Detect which cell encompasses the target text, then output its [x, y] center coordinate. 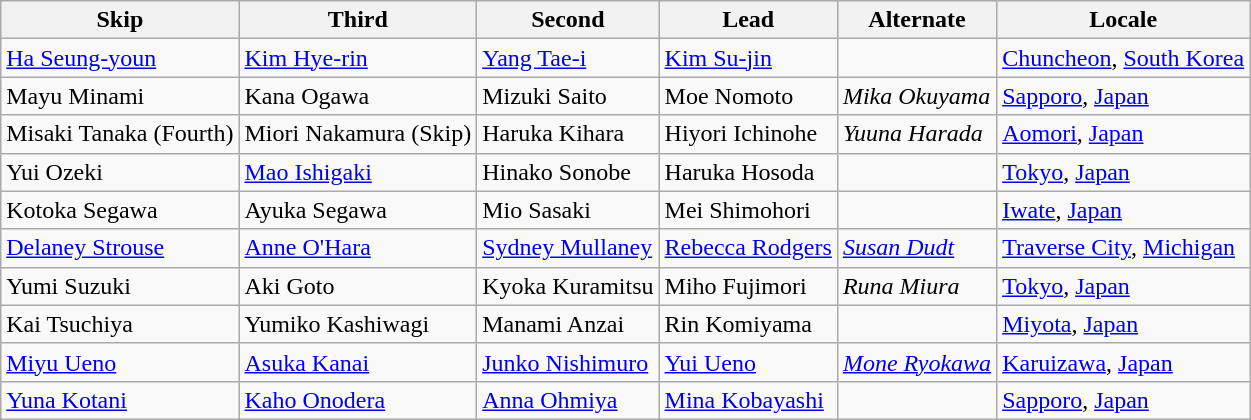
Yuuna Harada [916, 134]
Miho Fujimori [748, 286]
Hiyori Ichinohe [748, 134]
Karuizawa, Japan [1124, 362]
Sydney Mullaney [568, 248]
Kim Hye-rin [358, 58]
Moe Nomoto [748, 96]
Locale [1124, 20]
Haruka Hosoda [748, 172]
Misaki Tanaka (Fourth) [120, 134]
Second [568, 20]
Miyota, Japan [1124, 324]
Kyoka Kuramitsu [568, 286]
Mei Shimohori [748, 210]
Third [358, 20]
Anna Ohmiya [568, 400]
Mao Ishigaki [358, 172]
Yang Tae-i [568, 58]
Hinako Sonobe [568, 172]
Rin Komiyama [748, 324]
Skip [120, 20]
Chuncheon, South Korea [1124, 58]
Traverse City, Michigan [1124, 248]
Mina Kobayashi [748, 400]
Mika Okuyama [916, 96]
Yumi Suzuki [120, 286]
Junko Nishimuro [568, 362]
Alternate [916, 20]
Iwate, Japan [1124, 210]
Asuka Kanai [358, 362]
Miyu Ueno [120, 362]
Yui Ozeki [120, 172]
Kai Tsuchiya [120, 324]
Mayu Minami [120, 96]
Aomori, Japan [1124, 134]
Kim Su-jin [748, 58]
Kana Ogawa [358, 96]
Yuna Kotani [120, 400]
Yui Ueno [748, 362]
Mizuki Saito [568, 96]
Anne O'Hara [358, 248]
Manami Anzai [568, 324]
Miori Nakamura (Skip) [358, 134]
Kotoka Segawa [120, 210]
Susan Dudt [916, 248]
Mone Ryokawa [916, 362]
Ha Seung-youn [120, 58]
Ayuka Segawa [358, 210]
Haruka Kihara [568, 134]
Lead [748, 20]
Kaho Onodera [358, 400]
Rebecca Rodgers [748, 248]
Yumiko Kashiwagi [358, 324]
Runa Miura [916, 286]
Aki Goto [358, 286]
Mio Sasaki [568, 210]
Delaney Strouse [120, 248]
